From the cell containing the given text, extract its center point as (x, y) coordinate. 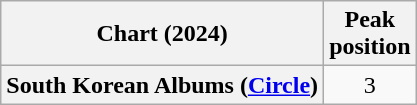
3 (370, 85)
Chart (2024) (162, 34)
South Korean Albums (Circle) (162, 85)
Peakposition (370, 34)
